Return (x, y) of the center of cell containing provided text 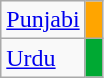
Urdu (43, 58)
Punjabi (43, 20)
